Find where the given text appears and provide that cell's center as (X, Y) coordinate. 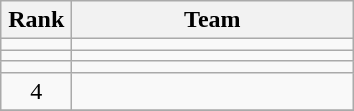
Team (212, 20)
4 (36, 91)
Rank (36, 20)
